Search for the cell housing the specified text and yield its (x, y) center coordinate. 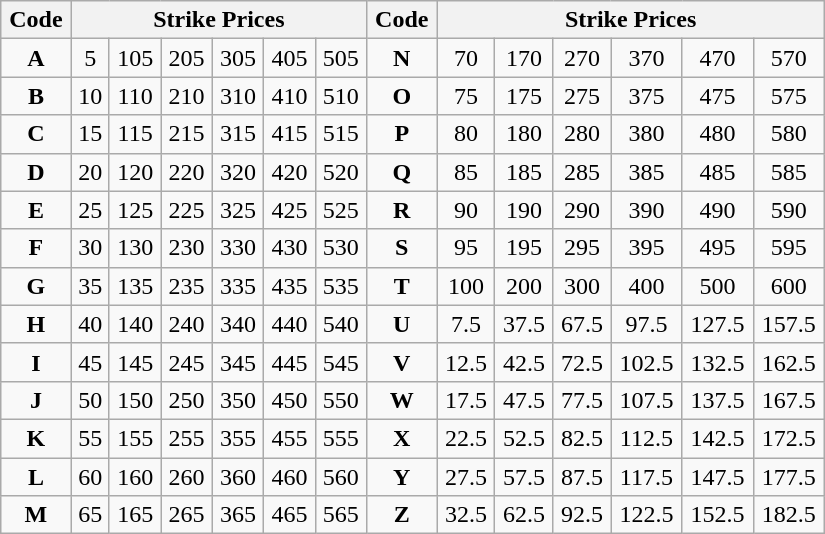
162.5 (788, 362)
490 (718, 210)
F (36, 248)
G (36, 286)
107.5 (646, 400)
32.5 (466, 515)
290 (582, 210)
75 (466, 96)
425 (290, 210)
V (402, 362)
7.5 (466, 324)
300 (582, 286)
505 (340, 58)
145 (134, 362)
545 (340, 362)
330 (238, 248)
175 (524, 96)
D (36, 172)
U (402, 324)
O (402, 96)
35 (90, 286)
160 (134, 477)
40 (90, 324)
170 (524, 58)
92.5 (582, 515)
305 (238, 58)
A (36, 58)
510 (340, 96)
525 (340, 210)
87.5 (582, 477)
190 (524, 210)
360 (238, 477)
560 (340, 477)
55 (90, 438)
515 (340, 134)
157.5 (788, 324)
445 (290, 362)
395 (646, 248)
345 (238, 362)
240 (186, 324)
430 (290, 248)
137.5 (718, 400)
365 (238, 515)
65 (90, 515)
535 (340, 286)
255 (186, 438)
167.5 (788, 400)
52.5 (524, 438)
N (402, 58)
110 (134, 96)
530 (340, 248)
S (402, 248)
215 (186, 134)
72.5 (582, 362)
80 (466, 134)
B (36, 96)
600 (788, 286)
465 (290, 515)
132.5 (718, 362)
37.5 (524, 324)
235 (186, 286)
70 (466, 58)
127.5 (718, 324)
495 (718, 248)
K (36, 438)
Q (402, 172)
H (36, 324)
415 (290, 134)
J (36, 400)
570 (788, 58)
Z (402, 515)
150 (134, 400)
102.5 (646, 362)
205 (186, 58)
295 (582, 248)
100 (466, 286)
275 (582, 96)
245 (186, 362)
135 (134, 286)
5 (90, 58)
E (36, 210)
315 (238, 134)
67.5 (582, 324)
325 (238, 210)
130 (134, 248)
77.5 (582, 400)
455 (290, 438)
435 (290, 286)
15 (90, 134)
47.5 (524, 400)
125 (134, 210)
10 (90, 96)
17.5 (466, 400)
565 (340, 515)
85 (466, 172)
117.5 (646, 477)
225 (186, 210)
375 (646, 96)
82.5 (582, 438)
590 (788, 210)
W (402, 400)
T (402, 286)
L (36, 477)
P (402, 134)
C (36, 134)
M (36, 515)
27.5 (466, 477)
42.5 (524, 362)
380 (646, 134)
57.5 (524, 477)
400 (646, 286)
152.5 (718, 515)
122.5 (646, 515)
310 (238, 96)
25 (90, 210)
62.5 (524, 515)
185 (524, 172)
105 (134, 58)
390 (646, 210)
120 (134, 172)
165 (134, 515)
555 (340, 438)
470 (718, 58)
520 (340, 172)
12.5 (466, 362)
50 (90, 400)
450 (290, 400)
20 (90, 172)
250 (186, 400)
285 (582, 172)
405 (290, 58)
155 (134, 438)
140 (134, 324)
30 (90, 248)
172.5 (788, 438)
550 (340, 400)
I (36, 362)
460 (290, 477)
182.5 (788, 515)
335 (238, 286)
Y (402, 477)
480 (718, 134)
115 (134, 134)
320 (238, 172)
X (402, 438)
22.5 (466, 438)
265 (186, 515)
R (402, 210)
45 (90, 362)
97.5 (646, 324)
440 (290, 324)
580 (788, 134)
410 (290, 96)
595 (788, 248)
370 (646, 58)
200 (524, 286)
500 (718, 286)
340 (238, 324)
142.5 (718, 438)
112.5 (646, 438)
420 (290, 172)
485 (718, 172)
585 (788, 172)
575 (788, 96)
350 (238, 400)
270 (582, 58)
195 (524, 248)
220 (186, 172)
540 (340, 324)
177.5 (788, 477)
385 (646, 172)
475 (718, 96)
230 (186, 248)
355 (238, 438)
280 (582, 134)
260 (186, 477)
60 (90, 477)
90 (466, 210)
147.5 (718, 477)
210 (186, 96)
95 (466, 248)
180 (524, 134)
